From the cell containing the given text, extract its center point as [X, Y] coordinate. 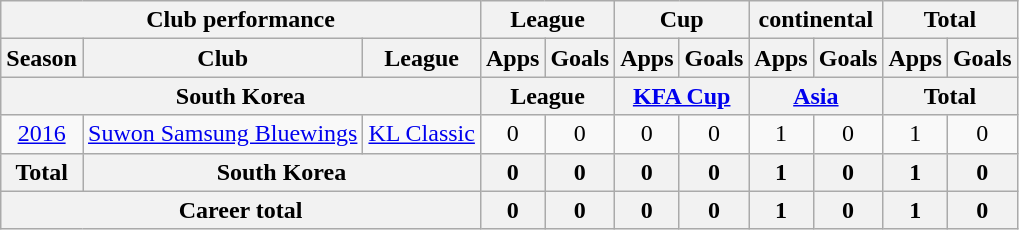
2016 [42, 134]
Career total [241, 210]
Club [222, 58]
Cup [682, 20]
Suwon Samsung Bluewings [222, 134]
KL Classic [422, 134]
KFA Cup [682, 96]
Asia [816, 96]
Season [42, 58]
continental [816, 20]
Club performance [241, 20]
